From the cell containing the given text, extract its center point as [x, y] coordinate. 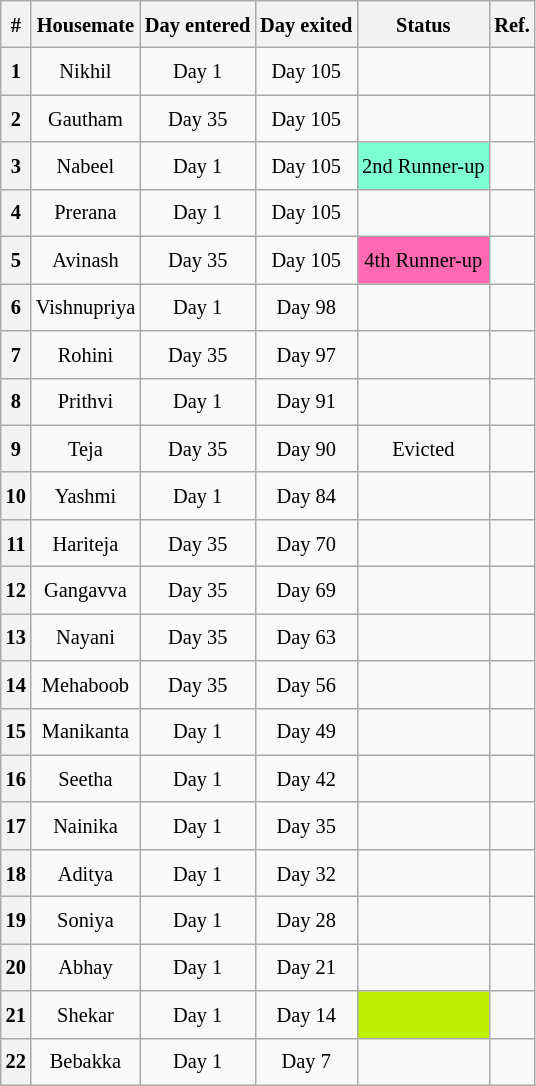
Prerana [86, 212]
13 [16, 636]
Nayani [86, 636]
Nikhil [86, 72]
14 [16, 684]
15 [16, 732]
Gangavva [86, 590]
17 [16, 826]
Day 21 [306, 966]
Nabeel [86, 166]
Prithvi [86, 402]
Housemate [86, 24]
Day 28 [306, 920]
Day 49 [306, 732]
9 [16, 448]
12 [16, 590]
Bebakka [86, 1062]
Day 84 [306, 496]
Day 70 [306, 542]
Day 14 [306, 1014]
8 [16, 402]
Evicted [423, 448]
Teja [86, 448]
4th Runner-up [423, 260]
Day 69 [306, 590]
Day 98 [306, 306]
Yashmi [86, 496]
Day 91 [306, 402]
21 [16, 1014]
Day entered [198, 24]
4 [16, 212]
Soniya [86, 920]
# [16, 24]
Manikanta [86, 732]
10 [16, 496]
Day 63 [306, 636]
2 [16, 118]
Seetha [86, 778]
Mehaboob [86, 684]
Day 32 [306, 872]
2nd Runner-up [423, 166]
Aditya [86, 872]
Hariteja [86, 542]
Rohini [86, 354]
1 [16, 72]
Day 90 [306, 448]
7 [16, 354]
Day 7 [306, 1062]
Status [423, 24]
22 [16, 1062]
20 [16, 966]
3 [16, 166]
Ref. [512, 24]
Gautham [86, 118]
Nainika [86, 826]
Day 56 [306, 684]
Day exited [306, 24]
16 [16, 778]
Day 97 [306, 354]
18 [16, 872]
Avinash [86, 260]
Vishnupriya [86, 306]
5 [16, 260]
19 [16, 920]
Day 42 [306, 778]
11 [16, 542]
6 [16, 306]
Shekar [86, 1014]
Abhay [86, 966]
